Locate the cell with the specified text and output its [X, Y] center coordinate. 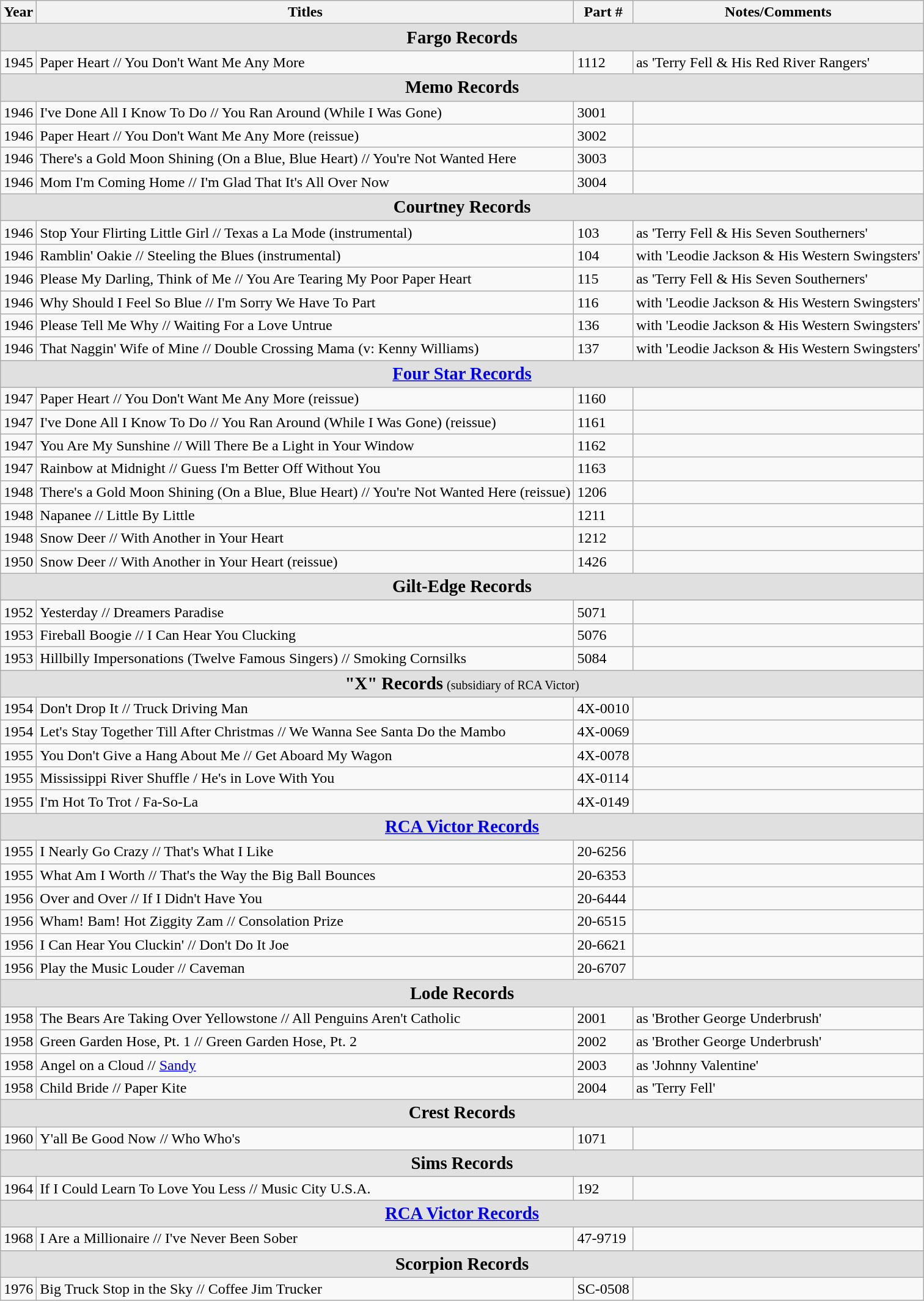
5076 [603, 635]
Sims Records [462, 1164]
Courtney Records [462, 207]
3003 [603, 159]
Mom I'm Coming Home // I'm Glad That It's All Over Now [306, 182]
4X-0078 [603, 755]
I Nearly Go Crazy // That's What I Like [306, 852]
1952 [18, 612]
1112 [603, 62]
2003 [603, 1065]
115 [603, 279]
20-6256 [603, 852]
Lode Records [462, 993]
Angel on a Cloud // Sandy [306, 1065]
47-9719 [603, 1239]
Please Tell Me Why // Waiting For a Love Untrue [306, 326]
That Naggin' Wife of Mine // Double Crossing Mama (v: Kenny Williams) [306, 349]
Memo Records [462, 87]
"X" Records (subsidiary of RCA Victor) [462, 683]
Snow Deer // With Another in Your Heart [306, 538]
4X-0149 [603, 802]
I'm Hot To Trot / Fa-So-La [306, 802]
5084 [603, 658]
2004 [603, 1088]
What Am I Worth // That's the Way the Big Ball Bounces [306, 875]
5071 [603, 612]
I Can Hear You Cluckin' // Don't Do It Joe [306, 945]
Mississippi River Shuffle / He's in Love With You [306, 779]
20-6353 [603, 875]
136 [603, 326]
Gilt-Edge Records [462, 587]
Over and Over // If I Didn't Have You [306, 898]
3001 [603, 112]
Ramblin' Oakie // Steeling the Blues (instrumental) [306, 255]
Please My Darling, Think of Me // You Are Tearing My Poor Paper Heart [306, 279]
103 [603, 232]
4X-0010 [603, 709]
There's a Gold Moon Shining (On a Blue, Blue Heart) // You're Not Wanted Here [306, 159]
Fireball Boogie // I Can Hear You Clucking [306, 635]
Titles [306, 12]
Four Star Records [462, 374]
3002 [603, 136]
There's a Gold Moon Shining (On a Blue, Blue Heart) // You're Not Wanted Here (reissue) [306, 492]
Year [18, 12]
Don't Drop It // Truck Driving Man [306, 709]
1964 [18, 1189]
4X-0069 [603, 732]
3004 [603, 182]
Part # [603, 12]
1945 [18, 62]
I've Done All I Know To Do // You Ran Around (While I Was Gone) [306, 112]
as 'Terry Fell & His Red River Rangers' [778, 62]
1968 [18, 1239]
Play the Music Louder // Caveman [306, 968]
137 [603, 349]
Rainbow at Midnight // Guess I'm Better Off Without You [306, 469]
Wham! Bam! Hot Ziggity Zam // Consolation Prize [306, 922]
Fargo Records [462, 37]
I Are a Millionaire // I've Never Been Sober [306, 1239]
as 'Johnny Valentine' [778, 1065]
2002 [603, 1041]
1950 [18, 562]
116 [603, 302]
4X-0114 [603, 779]
1212 [603, 538]
Child Bride // Paper Kite [306, 1088]
You Are My Sunshine // Will There Be a Light in Your Window [306, 445]
1162 [603, 445]
Notes/Comments [778, 12]
2001 [603, 1018]
20-6444 [603, 898]
1976 [18, 1289]
as 'Terry Fell' [778, 1088]
1161 [603, 422]
Stop Your Flirting Little Girl // Texas a La Mode (instrumental) [306, 232]
1960 [18, 1138]
1163 [603, 469]
1206 [603, 492]
Big Truck Stop in the Sky // Coffee Jim Trucker [306, 1289]
Napanee // Little By Little [306, 515]
192 [603, 1189]
Let's Stay Together Till After Christmas // We Wanna See Santa Do the Mambo [306, 732]
SC-0508 [603, 1289]
20-6621 [603, 945]
1426 [603, 562]
Y'all Be Good Now // Who Who's [306, 1138]
Paper Heart // You Don't Want Me Any More [306, 62]
20-6515 [603, 922]
20-6707 [603, 968]
1160 [603, 399]
You Don't Give a Hang About Me // Get Aboard My Wagon [306, 755]
Scorpion Records [462, 1264]
The Bears Are Taking Over Yellowstone // All Penguins Aren't Catholic [306, 1018]
1071 [603, 1138]
Yesterday // Dreamers Paradise [306, 612]
1211 [603, 515]
If I Could Learn To Love You Less // Music City U.S.A. [306, 1189]
Crest Records [462, 1113]
I've Done All I Know To Do // You Ran Around (While I Was Gone) (reissue) [306, 422]
Hillbilly Impersonations (Twelve Famous Singers) // Smoking Cornsilks [306, 658]
Green Garden Hose, Pt. 1 // Green Garden Hose, Pt. 2 [306, 1041]
104 [603, 255]
Why Should I Feel So Blue // I'm Sorry We Have To Part [306, 302]
Snow Deer // With Another in Your Heart (reissue) [306, 562]
